From the cell containing the given text, extract its center point as (x, y) coordinate. 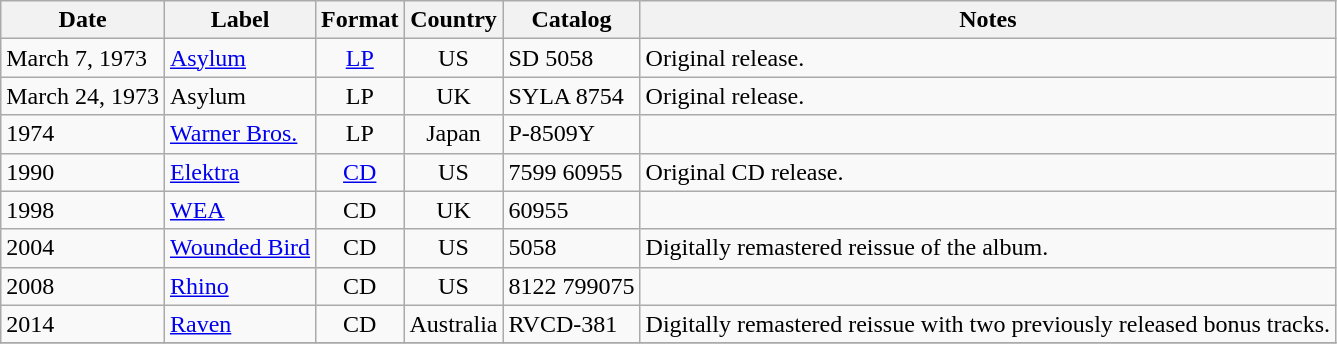
1998 (83, 210)
Elektra (240, 172)
2008 (83, 286)
Date (83, 20)
8122 799075 (572, 286)
60955 (572, 210)
Notes (988, 20)
SD 5058 (572, 58)
5058 (572, 248)
Country (454, 20)
WEA (240, 210)
P-8509Y (572, 134)
Japan (454, 134)
Raven (240, 324)
Original CD release. (988, 172)
Catalog (572, 20)
Digitally remastered reissue of the album. (988, 248)
2004 (83, 248)
SYLA 8754 (572, 96)
RVCD-381 (572, 324)
2014 (83, 324)
Australia (454, 324)
7599 60955 (572, 172)
March 24, 1973 (83, 96)
Format (360, 20)
March 7, 1973 (83, 58)
1990 (83, 172)
1974 (83, 134)
Rhino (240, 286)
Label (240, 20)
Warner Bros. (240, 134)
Wounded Bird (240, 248)
Digitally remastered reissue with two previously released bonus tracks. (988, 324)
